Determine the [x, y] coordinate at the center of the cell enclosing the given text.  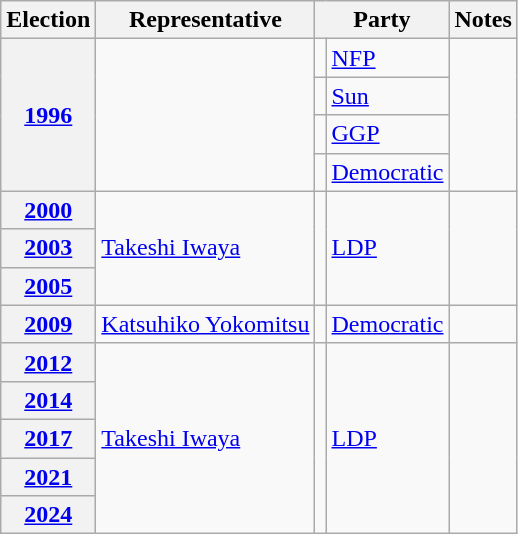
2003 [48, 248]
Election [48, 20]
2012 [48, 362]
Notes [483, 20]
1996 [48, 115]
2014 [48, 400]
2017 [48, 438]
Party [382, 20]
Representative [206, 20]
2009 [48, 324]
GGP [388, 134]
Katsuhiko Yokomitsu [206, 324]
NFP [388, 58]
2000 [48, 210]
2021 [48, 477]
2024 [48, 515]
Sun [388, 96]
2005 [48, 286]
